Capture the cell that displays the provided text and extract its (X, Y) central coordinate. 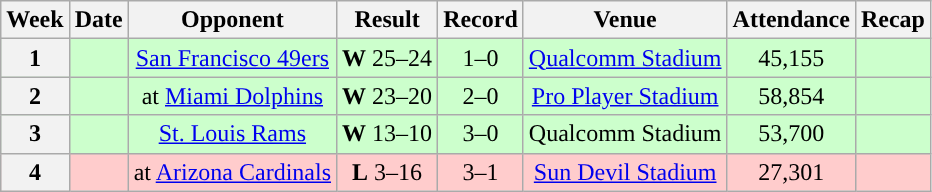
3–1 (481, 172)
W 25–24 (388, 58)
Week (35, 20)
4 (35, 172)
at Arizona Cardinals (232, 172)
Pro Player Stadium (625, 96)
1 (35, 58)
Record (481, 20)
45,155 (791, 58)
Opponent (232, 20)
27,301 (791, 172)
W 23–20 (388, 96)
W 13–10 (388, 134)
St. Louis Rams (232, 134)
San Francisco 49ers (232, 58)
1–0 (481, 58)
Venue (625, 20)
58,854 (791, 96)
3 (35, 134)
at Miami Dolphins (232, 96)
Date (98, 20)
2 (35, 96)
Sun Devil Stadium (625, 172)
Result (388, 20)
53,700 (791, 134)
3–0 (481, 134)
Attendance (791, 20)
Recap (892, 20)
L 3–16 (388, 172)
2–0 (481, 96)
